From the cell containing the given text, extract its center point as [x, y] coordinate. 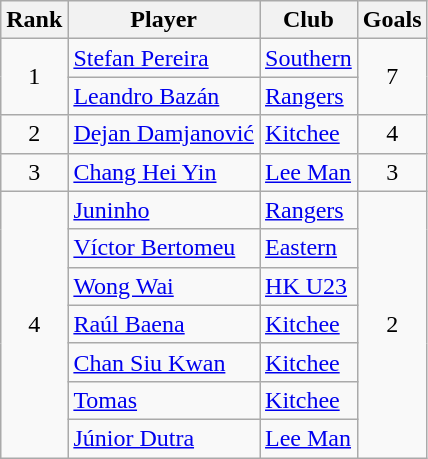
Player [164, 20]
Chang Hei Yin [164, 172]
Southern [309, 58]
HK U23 [309, 286]
Rank [34, 20]
7 [392, 77]
Eastern [309, 248]
Raúl Baena [164, 324]
Leandro Bazán [164, 96]
Júnior Dutra [164, 438]
Dejan Damjanović [164, 134]
Club [309, 20]
Goals [392, 20]
Wong Wai [164, 286]
Stefan Pereira [164, 58]
Tomas [164, 400]
Víctor Bertomeu [164, 248]
1 [34, 77]
Juninho [164, 210]
Chan Siu Kwan [164, 362]
